Scan for the cell matching the given text and deliver its (x, y) coordinate at center. 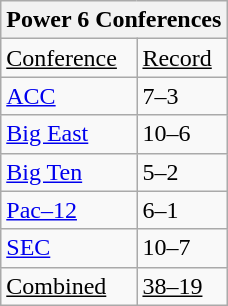
5–2 (182, 172)
ACC (69, 96)
SEC (69, 248)
7–3 (182, 96)
6–1 (182, 210)
10–7 (182, 248)
Big Ten (69, 172)
Pac–12 (69, 210)
Combined (69, 286)
Power 6 Conferences (114, 20)
Conference (69, 58)
10–6 (182, 134)
38–19 (182, 286)
Big East (69, 134)
Record (182, 58)
